Find where the given text appears and provide that cell's center as (x, y) coordinate. 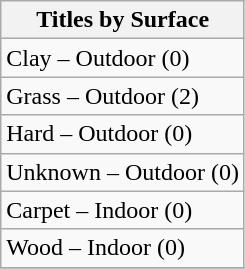
Carpet – Indoor (0) (123, 210)
Titles by Surface (123, 20)
Grass – Outdoor (2) (123, 96)
Unknown – Outdoor (0) (123, 172)
Hard – Outdoor (0) (123, 134)
Wood – Indoor (0) (123, 248)
Clay – Outdoor (0) (123, 58)
